Identify which cell holds the provided text, then report its [x, y] central coordinate. 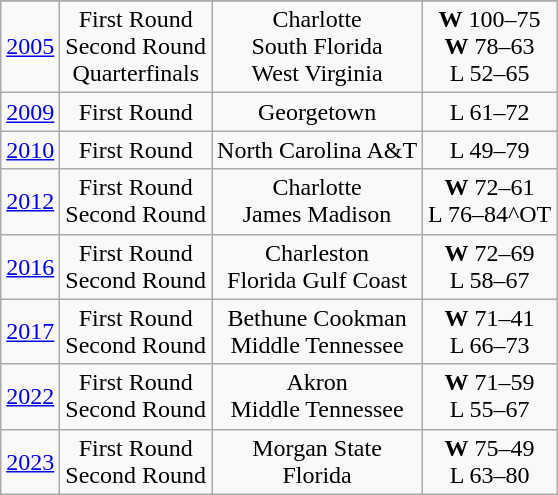
CharlotteJames Madison [318, 202]
2010 [30, 150]
L 61–72 [490, 112]
2005 [30, 47]
2009 [30, 112]
W 100–75W 78–63L 52–65 [490, 47]
Morgan StateFlorida [318, 462]
W 75–49L 63–80 [490, 462]
W 72–61L 76–84^OT [490, 202]
First RoundSecond RoundQuarterfinals [136, 47]
2012 [30, 202]
2023 [30, 462]
W 71–59L 55–67 [490, 396]
Georgetown [318, 112]
North Carolina A&T [318, 150]
AkronMiddle Tennessee [318, 396]
2016 [30, 266]
2017 [30, 332]
2022 [30, 396]
W 71–41L 66–73 [490, 332]
W 72–69L 58–67 [490, 266]
L 49–79 [490, 150]
CharlestonFlorida Gulf Coast [318, 266]
CharlotteSouth FloridaWest Virginia [318, 47]
Bethune CookmanMiddle Tennessee [318, 332]
